Search for the cell housing the specified text and yield its (X, Y) center coordinate. 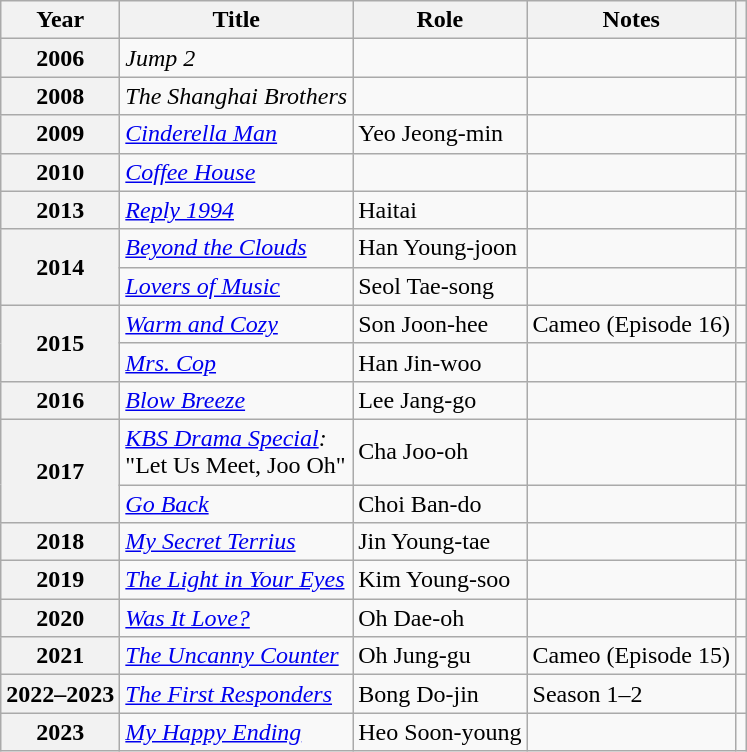
2018 (60, 542)
Was It Love? (236, 618)
Mrs. Cop (236, 362)
2022–2023 (60, 694)
Cinderella Man (236, 134)
Season 1–2 (631, 694)
Beyond the Clouds (236, 248)
2019 (60, 580)
Lee Jang-go (440, 400)
2006 (60, 58)
Oh Dae-oh (440, 618)
My Happy Ending (236, 732)
Blow Breeze (236, 400)
Seol Tae-song (440, 286)
2009 (60, 134)
Warm and Cozy (236, 324)
Yeo Jeong-min (440, 134)
Bong Do-jin (440, 694)
2017 (60, 470)
Cha Joo-oh (440, 452)
Han Jin-woo (440, 362)
2016 (60, 400)
Jump 2 (236, 58)
2021 (60, 656)
2015 (60, 343)
Son Joon-hee (440, 324)
My Secret Terrius (236, 542)
2010 (60, 172)
2020 (60, 618)
Notes (631, 20)
2008 (60, 96)
KBS Drama Special: "Let Us Meet, Joo Oh" (236, 452)
Haitai (440, 210)
The Uncanny Counter (236, 656)
Lovers of Music (236, 286)
Oh Jung-gu (440, 656)
Reply 1994 (236, 210)
2023 (60, 732)
Jin Young-tae (440, 542)
Title (236, 20)
The First Responders (236, 694)
Go Back (236, 503)
Cameo (Episode 15) (631, 656)
Heo Soon-young (440, 732)
Choi Ban-do (440, 503)
Han Young-joon (440, 248)
Role (440, 20)
Coffee House (236, 172)
2014 (60, 267)
Year (60, 20)
The Light in Your Eyes (236, 580)
Cameo (Episode 16) (631, 324)
Kim Young-soo (440, 580)
2013 (60, 210)
The Shanghai Brothers (236, 96)
